Capture the cell that displays the provided text and extract its [X, Y] central coordinate. 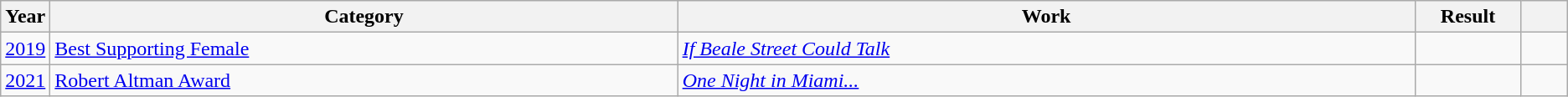
Category [364, 17]
Work [1046, 17]
Result [1467, 17]
2019 [25, 48]
One Night in Miami... [1046, 80]
If Beale Street Could Talk [1046, 48]
Best Supporting Female [364, 48]
2021 [25, 80]
Robert Altman Award [364, 80]
Year [25, 17]
